Extract the (x, y) coordinate from the center of the cell holding the provided text.  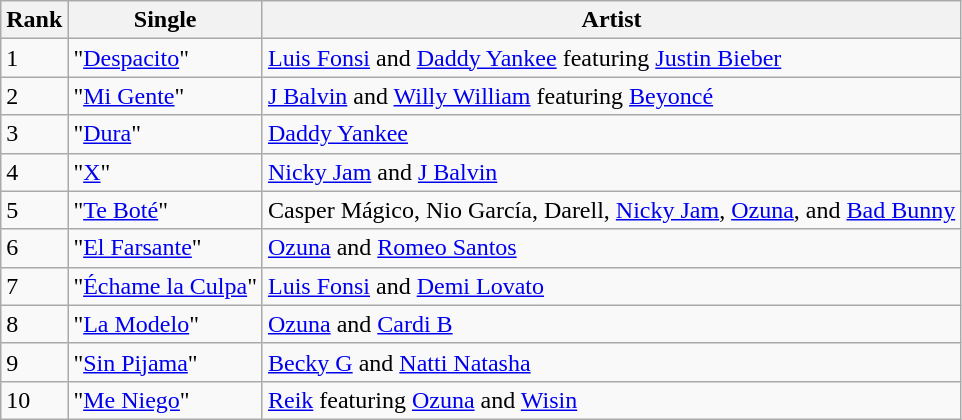
Ozuna and Romeo Santos (611, 248)
Rank (34, 20)
Artist (611, 20)
"Dura" (166, 134)
Ozuna and Cardi B (611, 324)
"X" (166, 172)
Single (166, 20)
Reik featuring Ozuna and Wisin (611, 400)
Luis Fonsi and Daddy Yankee featuring Justin Bieber (611, 58)
Casper Mágico, Nio García, Darell, Nicky Jam, Ozuna, and Bad Bunny (611, 210)
"Despacito" (166, 58)
"Mi Gente" (166, 96)
Daddy Yankee (611, 134)
Becky G and Natti Natasha (611, 362)
2 (34, 96)
7 (34, 286)
Luis Fonsi and Demi Lovato (611, 286)
5 (34, 210)
"Te Boté" (166, 210)
10 (34, 400)
1 (34, 58)
"Me Niego" (166, 400)
3 (34, 134)
Nicky Jam and J Balvin (611, 172)
6 (34, 248)
"Échame la Culpa" (166, 286)
"Sin Pijama" (166, 362)
J Balvin and Willy William featuring Beyoncé (611, 96)
4 (34, 172)
9 (34, 362)
"La Modelo" (166, 324)
"El Farsante" (166, 248)
8 (34, 324)
